Detect which cell encompasses the target text, then output its [X, Y] center coordinate. 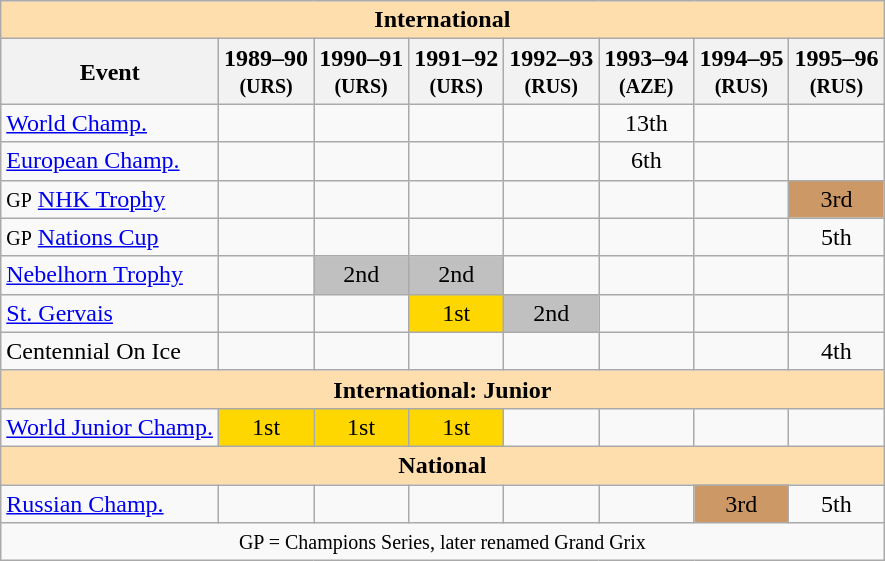
1989–90 (URS) [266, 72]
Centennial On Ice [110, 351]
1994–95 (RUS) [742, 72]
European Champ. [110, 161]
1991–92 (URS) [456, 72]
13th [646, 123]
6th [646, 161]
National [442, 465]
GP Nations Cup [110, 237]
World Junior Champ. [110, 427]
St. Gervais [110, 313]
1995–96 (RUS) [836, 72]
Nebelhorn Trophy [110, 275]
International [442, 20]
4th [836, 351]
Russian Champ. [110, 503]
GP = Champions Series, later renamed Grand Grix [442, 542]
1992–93 (RUS) [552, 72]
World Champ. [110, 123]
Event [110, 72]
GP NHK Trophy [110, 199]
1990–91 (URS) [362, 72]
1993–94 (AZE) [646, 72]
International: Junior [442, 389]
